Extract the [X, Y] coordinate from the center of the cell holding the provided text.  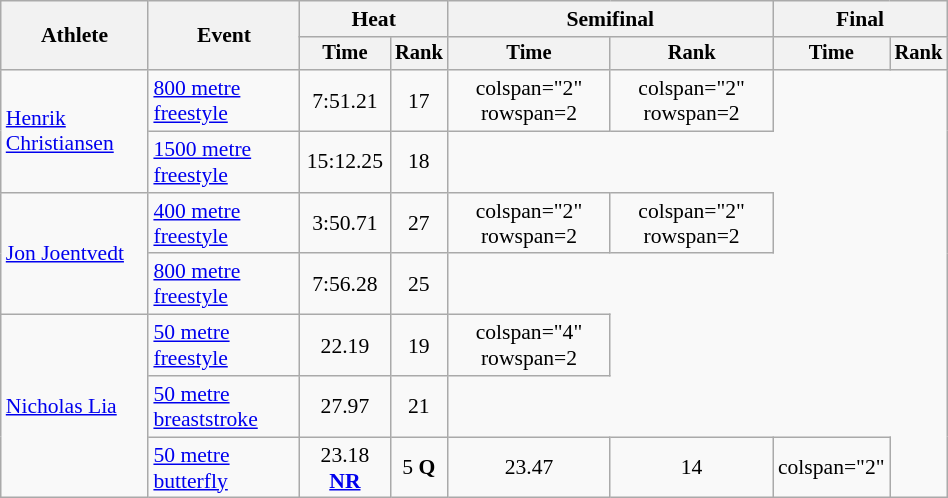
21 [419, 406]
19 [419, 346]
Nicholas Lia [75, 406]
3:50.71 [345, 224]
Final [860, 19]
23.47 [530, 468]
1500 metre freestyle [224, 162]
400 metre freestyle [224, 224]
Athlete [75, 36]
50 metre butterfly [224, 468]
7:51.21 [345, 100]
Henrik Christiansen [75, 131]
Event [224, 36]
50 metre breaststroke [224, 406]
25 [419, 284]
5 Q [419, 468]
colspan="2" [832, 468]
14 [692, 468]
27.97 [345, 406]
22.19 [345, 346]
colspan="4" rowspan=2 [530, 346]
7:56.28 [345, 284]
Jon Joentvedt [75, 254]
15:12.25 [345, 162]
Heat [374, 19]
50 metre freestyle [224, 346]
23.18 NR [345, 468]
Semifinal [610, 19]
17 [419, 100]
27 [419, 224]
18 [419, 162]
